Detect which cell encompasses the target text, then output its [x, y] center coordinate. 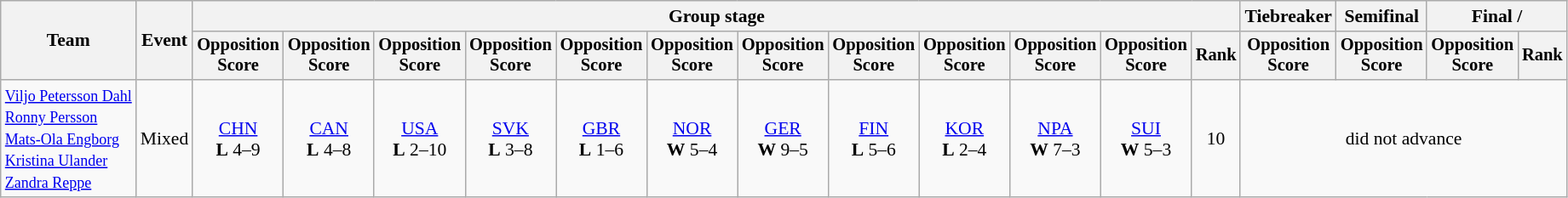
Final / [1496, 16]
Mixed [164, 139]
GER W 9–5 [784, 139]
GBR L 1–6 [601, 139]
Tiebreaker [1288, 16]
Viljo Petersson DahlRonny PerssonMats-Ola EngborgKristina UlanderZandra Reppe [68, 139]
SVK L 3–8 [511, 139]
CHN L 4–9 [238, 139]
FIN L 5–6 [874, 139]
Semifinal [1381, 16]
CAN L 4–8 [329, 139]
Event [164, 41]
KOR L 2–4 [964, 139]
10 [1216, 139]
NPA W 7–3 [1056, 139]
Team [68, 41]
USA L 2–10 [419, 139]
NOR W 5–4 [692, 139]
Group stage [716, 16]
did not advance [1404, 139]
SUI W 5–3 [1146, 139]
